Scan for the cell matching the given text and deliver its (X, Y) coordinate at center. 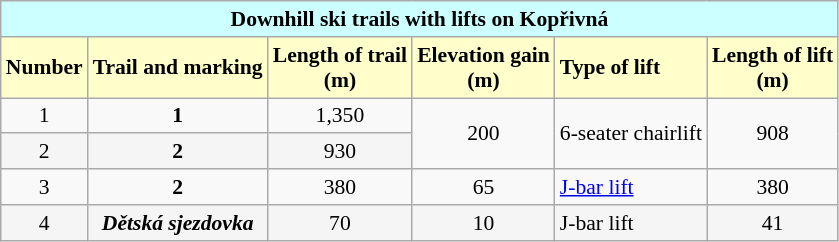
908 (772, 134)
Type of lift (631, 68)
Downhill ski trails with lifts on Kopřivná (420, 19)
6-seater chairlift (631, 134)
930 (340, 152)
Length of trail(m) (340, 68)
Length of lift(m) (772, 68)
Number (44, 68)
41 (772, 223)
3 (44, 187)
Dětská sjezdovka (178, 223)
4 (44, 223)
Elevation gain(m) (484, 68)
10 (484, 223)
Trail and marking (178, 68)
1,350 (340, 116)
70 (340, 223)
65 (484, 187)
200 (484, 134)
